Output the (X, Y) coordinate of the center of the cell containing the given text.  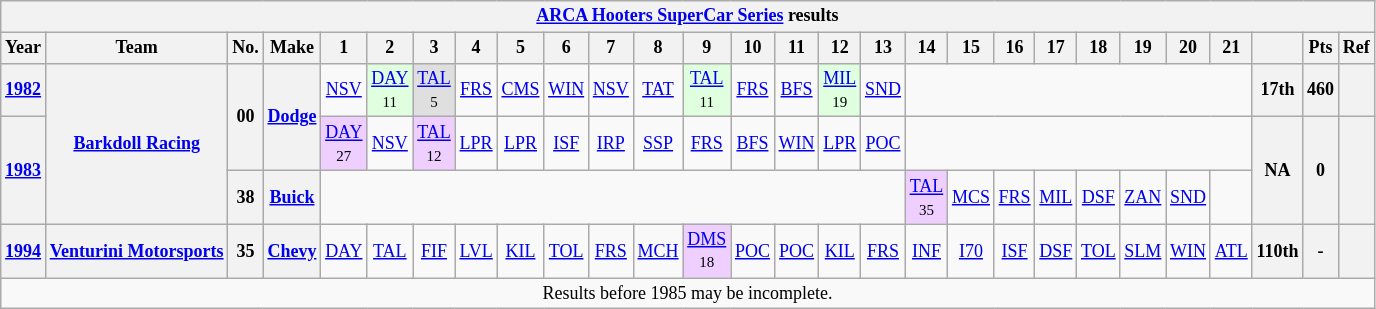
Make (292, 48)
INF (926, 251)
SSP (658, 144)
35 (246, 251)
11 (796, 48)
460 (1321, 90)
MIL19 (840, 90)
ARCA Hooters SuperCar Series results (688, 16)
CMS (520, 90)
38 (246, 197)
8 (658, 48)
18 (1098, 48)
20 (1188, 48)
1983 (24, 170)
- (1321, 251)
00 (246, 116)
Chevy (292, 251)
15 (972, 48)
10 (753, 48)
DAY (344, 251)
5 (520, 48)
SLM (1143, 251)
TAT (658, 90)
110th (1278, 251)
TAL (390, 251)
No. (246, 48)
TAL11 (707, 90)
7 (610, 48)
0 (1321, 170)
1982 (24, 90)
21 (1231, 48)
DMS18 (707, 251)
Buick (292, 197)
LVL (476, 251)
MCH (658, 251)
16 (1014, 48)
4 (476, 48)
MCS (972, 197)
6 (566, 48)
Ref (1356, 48)
17th (1278, 90)
DAY11 (390, 90)
DAY27 (344, 144)
TAL12 (434, 144)
12 (840, 48)
2 (390, 48)
14 (926, 48)
ZAN (1143, 197)
9 (707, 48)
FIF (434, 251)
1994 (24, 251)
TAL35 (926, 197)
Results before 1985 may be incomplete. (688, 294)
19 (1143, 48)
3 (434, 48)
Pts (1321, 48)
MIL (1056, 197)
Team (136, 48)
ATL (1231, 251)
Dodge (292, 116)
Year (24, 48)
NA (1278, 170)
Venturini Motorsports (136, 251)
13 (884, 48)
TAL5 (434, 90)
I70 (972, 251)
17 (1056, 48)
Barkdoll Racing (136, 144)
1 (344, 48)
IRP (610, 144)
